From the cell containing the given text, extract its center point as (x, y) coordinate. 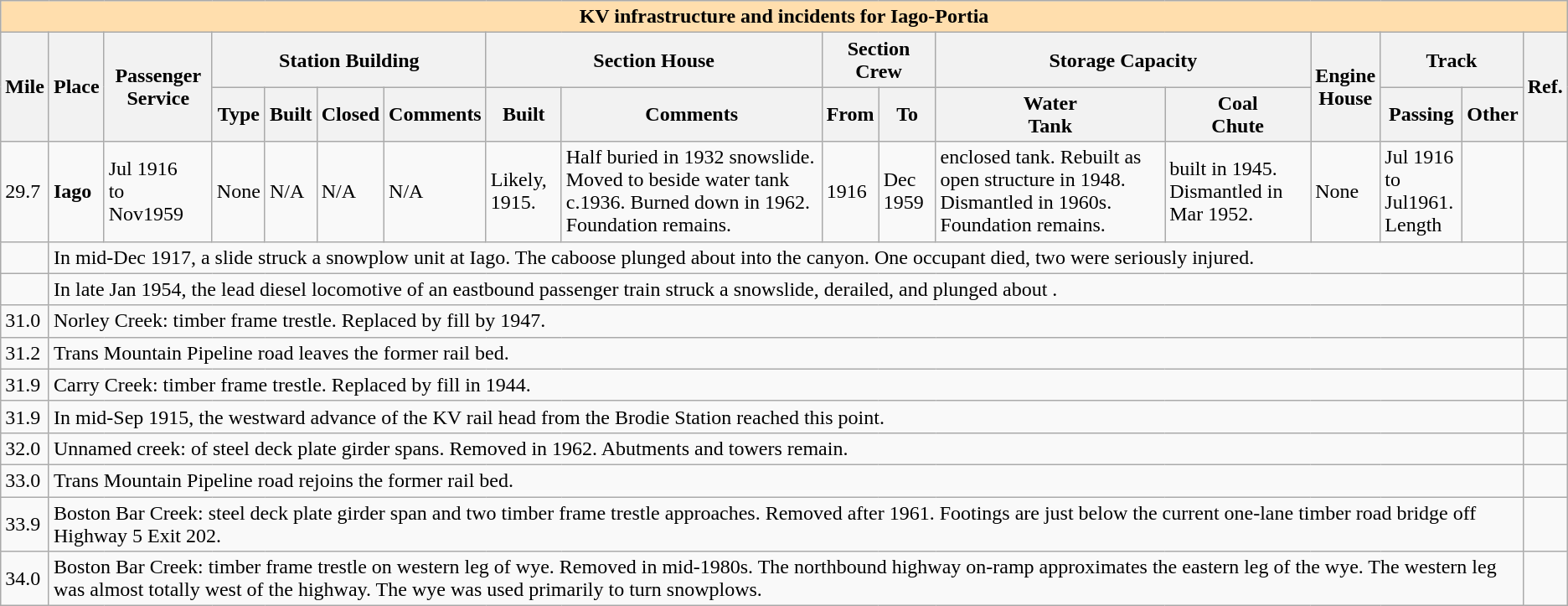
Likely, 1915. (524, 191)
Type (238, 114)
SectionCrew (879, 60)
34.0 (25, 578)
31.2 (25, 353)
31.0 (25, 321)
In late Jan 1954, the lead diesel locomotive of an eastbound passenger train struck a snowslide, derailed, and plunged about . (786, 289)
Place (76, 87)
Iago (76, 191)
32.0 (25, 448)
From (850, 114)
In mid-Sep 1915, the westward advance of the KV rail head from the Brodie Station reached this point. (786, 417)
Dec 1959 (907, 191)
In mid-Dec 1917, a slide struck a snowplow unit at Iago. The caboose plunged about into the canyon. One occupant died, two were seriously injured. (786, 257)
Trans Mountain Pipeline road leaves the former rail bed. (786, 353)
Unnamed creek: of steel deck plate girder spans. Removed in 1962. Abutments and towers remain. (786, 448)
Passing (1421, 114)
To (907, 114)
enclosed tank. Rebuilt as open structure in 1948. Dismantled in 1960s. Foundation remains. (1050, 191)
Passenger Service (157, 87)
Trans Mountain Pipeline road rejoins the former rail bed. (786, 480)
33.0 (25, 480)
Norley Creek: timber frame trestle. Replaced by fill by 1947. (786, 321)
Half buried in 1932 snowslide. Moved to beside water tank c.1936. Burned down in 1962. Foundation remains. (692, 191)
Station Building (348, 60)
Jul 1916 toJul1961.Length (1421, 191)
Carry Creek: timber frame trestle. Replaced by fill in 1944. (786, 385)
Section House (653, 60)
Other (1493, 114)
33.9 (25, 523)
1916 (850, 191)
CoalChute (1238, 114)
Ref. (1545, 87)
Mile (25, 87)
Jul 1916to Nov1959 (157, 191)
WaterTank (1050, 114)
EngineHouse (1345, 87)
KV infrastructure and incidents for Iago-Portia (784, 17)
Track (1452, 60)
Storage Capacity (1123, 60)
Closed (350, 114)
29.7 (25, 191)
built in 1945. Dismantled in Mar 1952. (1238, 191)
